Locate the cell with the specified text and output its (x, y) center coordinate. 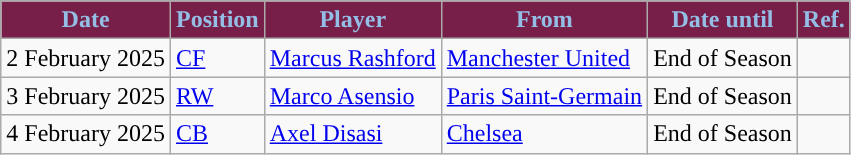
From (544, 20)
Chelsea (544, 134)
Manchester United (544, 58)
RW (217, 96)
Ref. (824, 20)
Axel Disasi (352, 134)
CF (217, 58)
2 February 2025 (86, 58)
CB (217, 134)
Marcus Rashford (352, 58)
Date (86, 20)
3 February 2025 (86, 96)
4 February 2025 (86, 134)
Position (217, 20)
Date until (723, 20)
Paris Saint-Germain (544, 96)
Player (352, 20)
Marco Asensio (352, 96)
